Return the (X, Y) coordinate for the center point of the cell that contains the specified text.  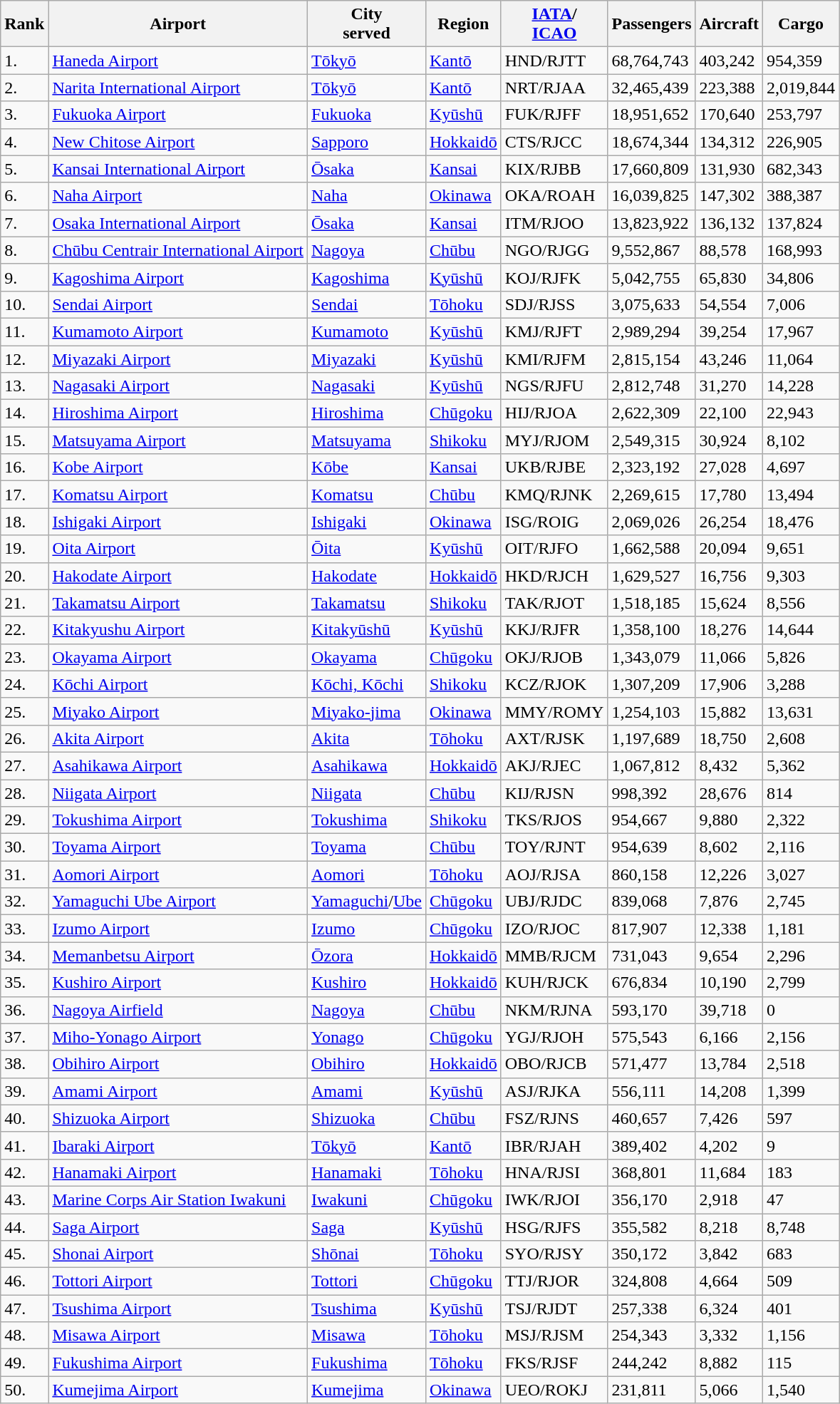
Misawa (367, 1336)
4,664 (730, 1281)
12,226 (730, 874)
HIJ/RJOA (554, 413)
1,358,100 (651, 630)
27. (24, 765)
Narita International Airport (178, 88)
Marine Corps Air Station Iwakuni (178, 1199)
8,432 (730, 765)
8,882 (730, 1363)
11,684 (730, 1172)
Takamatsu (367, 603)
134,312 (730, 142)
9. (24, 277)
1,343,079 (651, 657)
17,660,809 (651, 169)
Izumo (367, 929)
17. (24, 495)
839,068 (651, 902)
168,993 (801, 250)
KUH/RJCK (554, 983)
Kushiro (367, 983)
Miyazaki (367, 358)
11,064 (801, 358)
Saga (367, 1227)
388,387 (801, 196)
22,943 (801, 413)
Akita Airport (178, 738)
571,477 (651, 1064)
FKS/RJSF (554, 1363)
43,246 (730, 358)
Fukuoka Airport (178, 115)
253,797 (801, 115)
29. (24, 820)
TTJ/RJOR (554, 1281)
88,578 (730, 250)
30. (24, 847)
2,116 (801, 847)
TSJ/RJDT (554, 1308)
YGJ/RJOH (554, 1037)
Naha Airport (178, 196)
18,674,344 (651, 142)
Fukushima (367, 1363)
1. (24, 61)
2,269,615 (651, 495)
183 (801, 1172)
Kumejima (367, 1390)
15. (24, 440)
Osaka International Airport (178, 223)
36. (24, 1010)
12,338 (730, 929)
Shizuoka (367, 1118)
3,842 (730, 1254)
KMI/RJFM (554, 358)
HSG/RJFS (554, 1227)
HND/RJTT (554, 61)
New Chitose Airport (178, 142)
8,748 (801, 1227)
6,166 (730, 1037)
136,132 (730, 223)
1,540 (801, 1390)
1,254,103 (651, 711)
12. (24, 358)
3,027 (801, 874)
IWK/RJOI (554, 1199)
24. (24, 684)
HNA/RJSI (554, 1172)
Tsushima (367, 1308)
20,094 (730, 549)
NKM/RJNA (554, 1010)
Aomori (367, 874)
UBJ/RJDC (554, 902)
2,323,192 (651, 468)
2,019,844 (801, 88)
Obihiro Airport (178, 1064)
41. (24, 1145)
7,876 (730, 902)
18. (24, 522)
Komatsu Airport (178, 495)
5,042,755 (651, 277)
SYO/RJSY (554, 1254)
Yamaguchi/Ube (367, 902)
Aomori Airport (178, 874)
5,362 (801, 765)
817,907 (651, 929)
Akita (367, 738)
115 (801, 1363)
46. (24, 1281)
2,069,026 (651, 522)
7. (24, 223)
Okayama (367, 657)
2,745 (801, 902)
Hanamaki Airport (178, 1172)
954,359 (801, 61)
ISG/ROIG (554, 522)
460,657 (651, 1118)
15,624 (730, 603)
1,181 (801, 929)
Nagasaki Airport (178, 386)
1,518,185 (651, 603)
8,102 (801, 440)
54,554 (730, 304)
Shonai Airport (178, 1254)
Kōchi Airport (178, 684)
37. (24, 1037)
15,882 (730, 711)
Tokushima Airport (178, 820)
368,801 (651, 1172)
Ōzora (367, 956)
Tottori Airport (178, 1281)
UKB/RJBE (554, 468)
42. (24, 1172)
SDJ/RJSS (554, 304)
TAK/RJOT (554, 603)
38. (24, 1064)
KMJ/RJFT (554, 331)
Kobe Airport (178, 468)
170,640 (730, 115)
Matsuyama (367, 440)
5. (24, 169)
137,824 (801, 223)
9 (801, 1145)
6. (24, 196)
33. (24, 929)
NGO/RJGG (554, 250)
2,518 (801, 1064)
19. (24, 549)
8,556 (801, 603)
16,756 (730, 576)
AOJ/RJSA (554, 874)
355,582 (651, 1227)
Nagasaki (367, 386)
324,808 (651, 1281)
Cityserved (367, 24)
47. (24, 1308)
IATA/ICAO (554, 24)
18,750 (730, 738)
17,967 (801, 331)
Nagoya Airfield (178, 1010)
2,296 (801, 956)
556,111 (651, 1091)
597 (801, 1118)
CTS/RJCC (554, 142)
34. (24, 956)
Oita Airport (178, 549)
8. (24, 250)
14,208 (730, 1091)
2,918 (730, 1199)
MMY/ROMY (554, 711)
Okayama Airport (178, 657)
18,951,652 (651, 115)
FSZ/RJNS (554, 1118)
2,622,309 (651, 413)
Tokushima (367, 820)
21. (24, 603)
13. (24, 386)
Misawa Airport (178, 1336)
Yonago (367, 1037)
OKA/ROAH (554, 196)
Kagoshima (367, 277)
403,242 (730, 61)
3,288 (801, 684)
Shōnai (367, 1254)
Iwakuni (367, 1199)
30,924 (730, 440)
AXT/RJSK (554, 738)
39,254 (730, 331)
Hiroshima (367, 413)
Tsushima Airport (178, 1308)
1,399 (801, 1091)
Kitakyūshū (367, 630)
Kōchi, Kōchi (367, 684)
Ibaraki Airport (178, 1145)
2,812,748 (651, 386)
14,228 (801, 386)
18,276 (730, 630)
10,190 (730, 983)
OBO/RJCB (554, 1064)
13,823,922 (651, 223)
43. (24, 1199)
Toyama (367, 847)
Asahikawa Airport (178, 765)
OKJ/RJOB (554, 657)
8,602 (730, 847)
23. (24, 657)
13,631 (801, 711)
Ishigaki Airport (178, 522)
11. (24, 331)
Amami (367, 1091)
1,629,527 (651, 576)
6,324 (730, 1308)
257,338 (651, 1308)
Yamaguchi Ube Airport (178, 902)
7,426 (730, 1118)
593,170 (651, 1010)
Sendai Airport (178, 304)
356,170 (651, 1199)
Niigata Airport (178, 793)
13,784 (730, 1064)
Airport (178, 24)
Miyako-jima (367, 711)
676,834 (651, 983)
683 (801, 1254)
Matsuyama Airport (178, 440)
Fukuoka (367, 115)
35. (24, 983)
3. (24, 115)
11,066 (730, 657)
9,552,867 (651, 250)
Hanamaki (367, 1172)
Kumejima Airport (178, 1390)
2. (24, 88)
48. (24, 1336)
ITM/RJOO (554, 223)
575,543 (651, 1037)
HKD/RJCH (554, 576)
TKS/RJOS (554, 820)
Memanbetsu Airport (178, 956)
Rank (24, 24)
223,388 (730, 88)
22,100 (730, 413)
Kōbe (367, 468)
32,465,439 (651, 88)
Saga Airport (178, 1227)
10. (24, 304)
47 (801, 1199)
Kagoshima Airport (178, 277)
2,815,154 (651, 358)
Sendai (367, 304)
3,332 (730, 1336)
14,644 (801, 630)
Shizuoka Airport (178, 1118)
MSJ/RJSM (554, 1336)
44. (24, 1227)
ASJ/RJKA (554, 1091)
13,494 (801, 495)
7,006 (801, 304)
998,392 (651, 793)
Hakodate (367, 576)
Tottori (367, 1281)
954,667 (651, 820)
1,156 (801, 1336)
Izumo Airport (178, 929)
Region (463, 24)
731,043 (651, 956)
226,905 (801, 142)
Kitakyushu Airport (178, 630)
28. (24, 793)
NGS/RJFU (554, 386)
389,402 (651, 1145)
Amami Airport (178, 1091)
49. (24, 1363)
5,826 (801, 657)
0 (801, 1010)
Ishigaki (367, 522)
26. (24, 738)
2,156 (801, 1037)
39. (24, 1091)
50. (24, 1390)
3,075,633 (651, 304)
IZO/RJOC (554, 929)
39,718 (730, 1010)
Niigata (367, 793)
40. (24, 1118)
32. (24, 902)
16,039,825 (651, 196)
Cargo (801, 24)
OIT/RJFO (554, 549)
FUK/RJFF (554, 115)
KOJ/RJFK (554, 277)
KIJ/RJSN (554, 793)
KIX/RJBB (554, 169)
2,322 (801, 820)
1,307,209 (651, 684)
14. (24, 413)
Hakodate Airport (178, 576)
AKJ/RJEC (554, 765)
16. (24, 468)
Passengers (651, 24)
31,270 (730, 386)
Kumamoto (367, 331)
5,066 (730, 1390)
Kansai International Airport (178, 169)
Aircraft (730, 24)
65,830 (730, 277)
45. (24, 1254)
1,067,812 (651, 765)
Fukushima Airport (178, 1363)
814 (801, 793)
254,343 (651, 1336)
Sapporo (367, 142)
UEO/ROKJ (554, 1390)
9,303 (801, 576)
22. (24, 630)
Haneda Airport (178, 61)
Chūbu Centrair International Airport (178, 250)
NRT/RJAA (554, 88)
Miyako Airport (178, 711)
TOY/RJNT (554, 847)
9,654 (730, 956)
231,811 (651, 1390)
860,158 (651, 874)
18,476 (801, 522)
20. (24, 576)
17,906 (730, 684)
954,639 (651, 847)
2,989,294 (651, 331)
8,218 (730, 1227)
682,343 (801, 169)
9,651 (801, 549)
KCZ/RJOK (554, 684)
Takamatsu Airport (178, 603)
Miyazaki Airport (178, 358)
IBR/RJAH (554, 1145)
131,930 (730, 169)
2,608 (801, 738)
147,302 (730, 196)
1,197,689 (651, 738)
2,799 (801, 983)
Kumamoto Airport (178, 331)
4,202 (730, 1145)
28,676 (730, 793)
Ōita (367, 549)
4,697 (801, 468)
Naha (367, 196)
4. (24, 142)
Toyama Airport (178, 847)
Asahikawa (367, 765)
401 (801, 1308)
350,172 (651, 1254)
34,806 (801, 277)
KMQ/RJNK (554, 495)
509 (801, 1281)
Obihiro (367, 1064)
Miho-Yonago Airport (178, 1037)
KKJ/RJFR (554, 630)
Hiroshima Airport (178, 413)
2,549,315 (651, 440)
31. (24, 874)
Komatsu (367, 495)
27,028 (730, 468)
68,764,743 (651, 61)
17,780 (730, 495)
25. (24, 711)
1,662,588 (651, 549)
MMB/RJCM (554, 956)
Kushiro Airport (178, 983)
MYJ/RJOM (554, 440)
26,254 (730, 522)
9,880 (730, 820)
244,242 (651, 1363)
